Locate the cell with the specified text and output its (x, y) center coordinate. 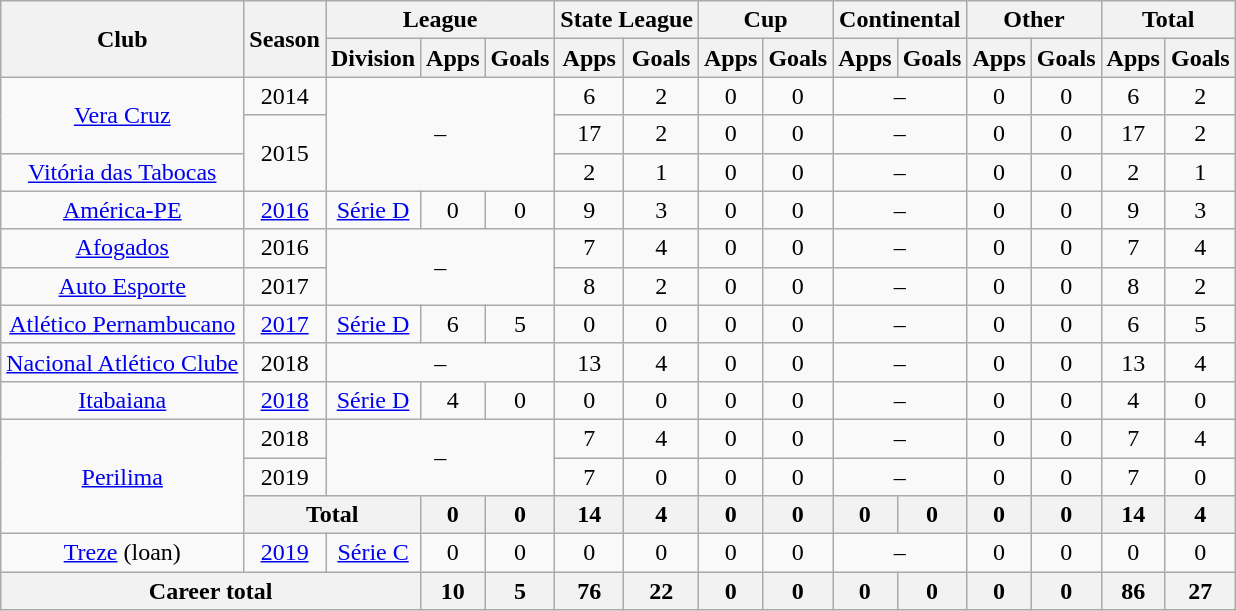
Atlético Pernambucano (122, 324)
76 (590, 591)
Nacional Atlético Clube (122, 362)
América-PE (122, 210)
Treze (loan) (122, 553)
Continental (900, 20)
86 (1133, 591)
Auto Esporte (122, 286)
22 (662, 591)
27 (1200, 591)
Career total (211, 591)
2014 (285, 96)
Season (285, 39)
State League (627, 20)
Série C (374, 553)
Afogados (122, 248)
Division (374, 58)
10 (453, 591)
Perilima (122, 476)
Cup (765, 20)
Itabaiana (122, 400)
Vitória das Tabocas (122, 172)
League (440, 20)
2015 (285, 153)
Vera Cruz (122, 115)
Other (1034, 20)
Club (122, 39)
